Capture the cell that displays the provided text and extract its (X, Y) central coordinate. 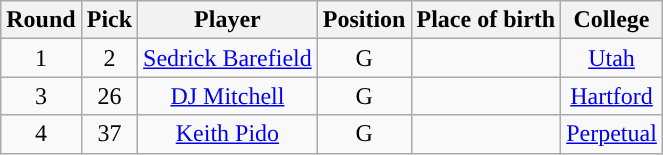
Keith Pido (228, 134)
Pick (109, 20)
DJ Mitchell (228, 96)
Utah (612, 58)
College (612, 20)
Perpetual (612, 134)
1 (41, 58)
2 (109, 58)
Position (364, 20)
26 (109, 96)
Player (228, 20)
Hartford (612, 96)
Sedrick Barefield (228, 58)
Round (41, 20)
Place of birth (486, 20)
37 (109, 134)
4 (41, 134)
3 (41, 96)
